Extract the (x, y) coordinate from the center of the cell holding the provided text.  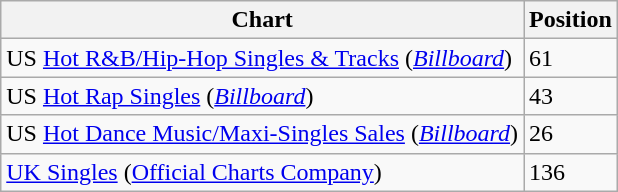
Chart (262, 20)
Position (571, 20)
61 (571, 58)
43 (571, 96)
US Hot Dance Music/Maxi-Singles Sales (Billboard) (262, 134)
26 (571, 134)
US Hot Rap Singles (Billboard) (262, 96)
UK Singles (Official Charts Company) (262, 172)
136 (571, 172)
US Hot R&B/Hip-Hop Singles & Tracks (Billboard) (262, 58)
